Pinpoint the cell where the given text exists, returning its [X, Y] midpoint coordinate. 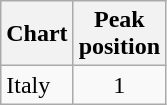
Chart [37, 34]
1 [119, 85]
Italy [37, 85]
Peakposition [119, 34]
